Determine the (x, y) coordinate at the center of the cell enclosing the given text.  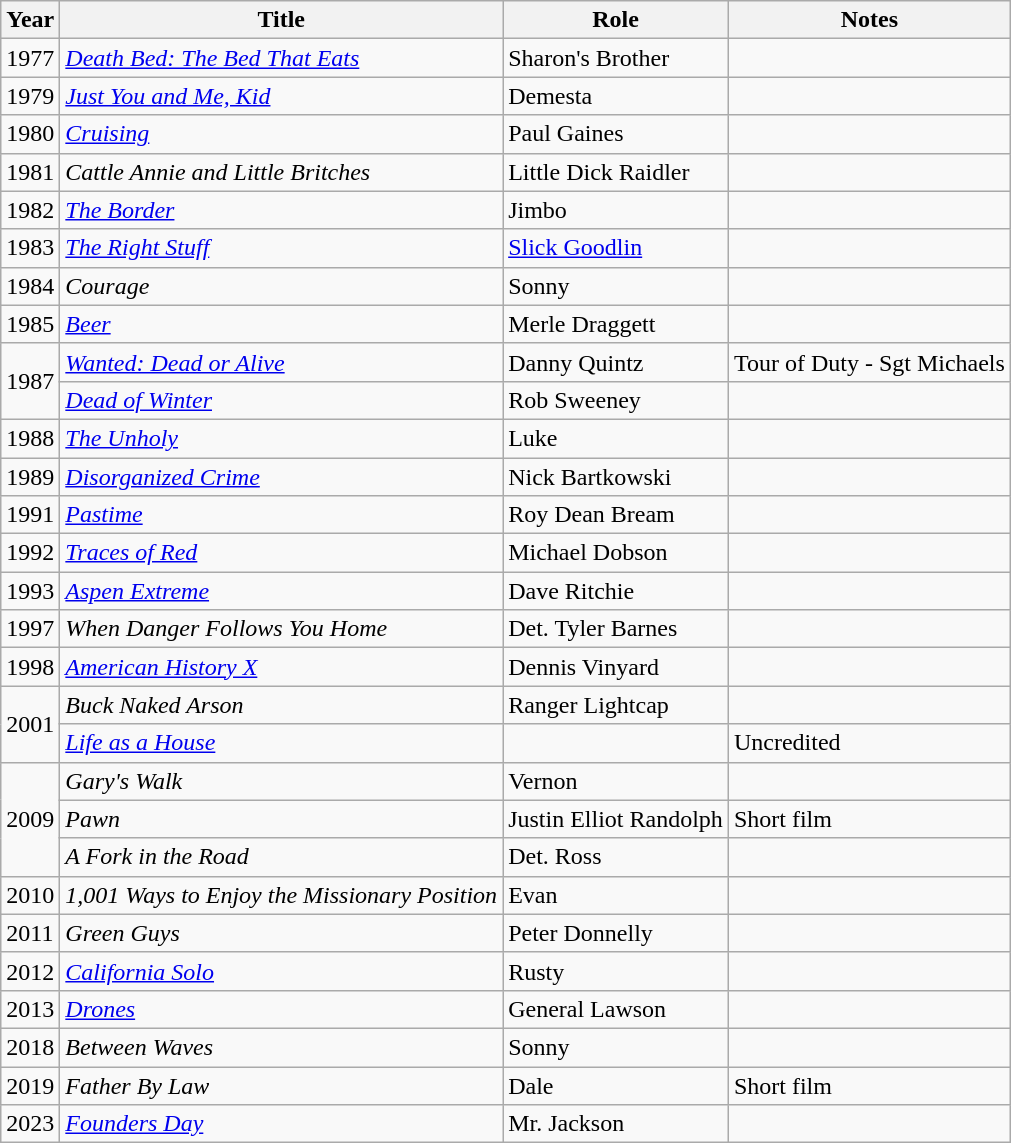
Rusty (616, 971)
Dennis Vinyard (616, 667)
Jimbo (616, 210)
Gary's Walk (282, 781)
Disorganized Crime (282, 477)
2009 (30, 819)
Vernon (616, 781)
Buck Naked Arson (282, 705)
Wanted: Dead or Alive (282, 362)
1,001 Ways to Enjoy the Missionary Position (282, 895)
Just You and Me, Kid (282, 96)
1989 (30, 477)
1981 (30, 172)
Cattle Annie and Little Britches (282, 172)
1992 (30, 553)
Dale (616, 1085)
1980 (30, 134)
Sharon's Brother (616, 58)
1993 (30, 591)
2013 (30, 1009)
Green Guys (282, 933)
Little Dick Raidler (616, 172)
Danny Quintz (616, 362)
2011 (30, 933)
Mr. Jackson (616, 1124)
2019 (30, 1085)
Aspen Extreme (282, 591)
1982 (30, 210)
Michael Dobson (616, 553)
Nick Bartkowski (616, 477)
Dead of Winter (282, 400)
1984 (30, 286)
Founders Day (282, 1124)
Drones (282, 1009)
Slick Goodlin (616, 248)
Between Waves (282, 1047)
1977 (30, 58)
Tour of Duty - Sgt Michaels (869, 362)
Demesta (616, 96)
Merle Draggett (616, 324)
2018 (30, 1047)
Ranger Lightcap (616, 705)
2023 (30, 1124)
2001 (30, 724)
The Right Stuff (282, 248)
Pawn (282, 819)
Year (30, 20)
Title (282, 20)
Justin Elliot Randolph (616, 819)
A Fork in the Road (282, 857)
The Unholy (282, 438)
1988 (30, 438)
2012 (30, 971)
Det. Tyler Barnes (616, 629)
When Danger Follows You Home (282, 629)
1998 (30, 667)
Uncredited (869, 743)
1985 (30, 324)
Courage (282, 286)
2010 (30, 895)
Role (616, 20)
Father By Law (282, 1085)
Life as a House (282, 743)
The Border (282, 210)
Beer (282, 324)
Death Bed: The Bed That Eats (282, 58)
Rob Sweeney (616, 400)
Cruising (282, 134)
American History X (282, 667)
Dave Ritchie (616, 591)
1983 (30, 248)
General Lawson (616, 1009)
1991 (30, 515)
1987 (30, 381)
1997 (30, 629)
Peter Donnelly (616, 933)
Pastime (282, 515)
Paul Gaines (616, 134)
California Solo (282, 971)
Evan (616, 895)
1979 (30, 96)
Notes (869, 20)
Luke (616, 438)
Roy Dean Bream (616, 515)
Traces of Red (282, 553)
Det. Ross (616, 857)
